From the cell containing the given text, extract its center point as [x, y] coordinate. 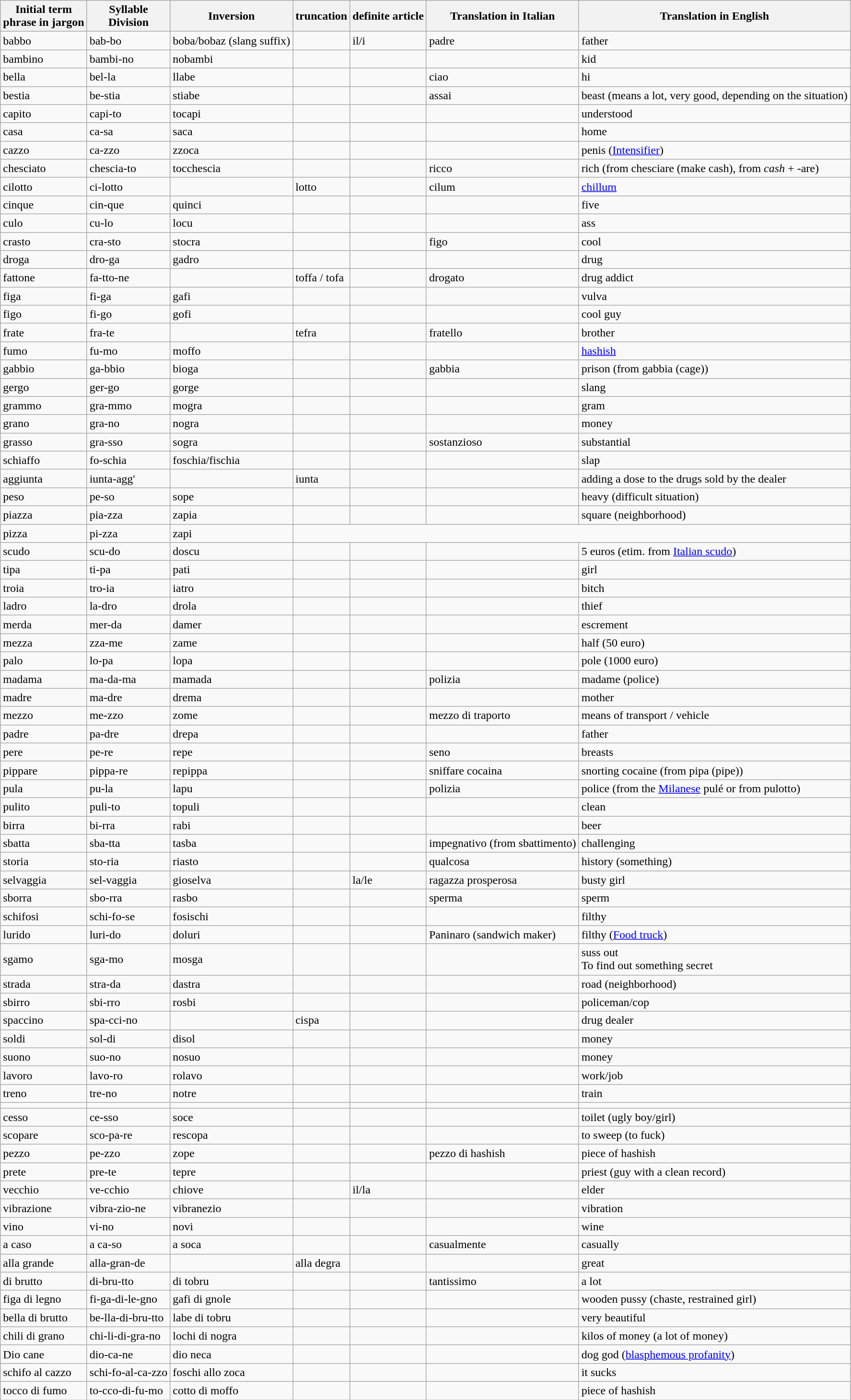
mer-da [128, 625]
ragazza prosperosa [502, 880]
riasto [232, 862]
pere [44, 752]
cool guy [714, 314]
grasso [44, 442]
sga-mo [128, 960]
pole (1000 euro) [714, 661]
bambino [44, 59]
mezza [44, 643]
vulva [714, 296]
a ca-so [128, 1245]
lotto [321, 186]
pu-la [128, 788]
sbi-rro [128, 1002]
Translation in Italian [502, 16]
gafi [232, 296]
stra-da [128, 984]
cotto di moffo [232, 1390]
schiaffo [44, 460]
vibrazione [44, 1208]
truncation [321, 16]
sperma [502, 898]
saca [232, 132]
zope [232, 1154]
lochi di nogra [232, 1336]
doscu [232, 552]
sbatta [44, 844]
zapi [232, 533]
fumo [44, 351]
vibranezio [232, 1208]
gram [714, 405]
Translation in English [714, 16]
cesso [44, 1117]
sgamo [44, 960]
snorting cocaine (from pipa (pipe)) [714, 770]
mezzo [44, 716]
dro-ga [128, 260]
toffa / tofa [321, 278]
rescopa [232, 1135]
pa-dre [128, 734]
sol-di [128, 1039]
stocra [232, 241]
sborra [44, 898]
sto-ria [128, 862]
madame (police) [714, 679]
fa-tto-ne [128, 278]
fo-schia [128, 460]
nosuo [232, 1057]
sba-tta [128, 844]
sogra [232, 442]
a soca [232, 1245]
gofi [232, 314]
fu-mo [128, 351]
cilum [502, 186]
vi-no [128, 1226]
bel-la [128, 77]
mezzo di traporto [502, 716]
la-dro [128, 606]
di tobru [232, 1281]
qualcosa [502, 862]
rolavo [232, 1075]
fra-te [128, 333]
iatro [232, 588]
spaccino [44, 1020]
alla-gran-de [128, 1263]
slap [714, 460]
boba/bobaz (slang suffix) [232, 41]
bioga [232, 369]
chescia-to [128, 168]
alla degra [321, 1263]
nobambi [232, 59]
novi [232, 1226]
scudo [44, 552]
notre [232, 1093]
breasts [714, 752]
sniffare cocaina [502, 770]
pati [232, 570]
sope [232, 497]
strada [44, 984]
tipa [44, 570]
scopare [44, 1135]
suo-no [128, 1057]
casualmente [502, 1245]
Initial termphrase in jargon [44, 16]
drug [714, 260]
soldi [44, 1039]
zzoca [232, 150]
a lot [714, 1281]
ass [714, 223]
pe-so [128, 497]
seno [502, 752]
il/i [388, 41]
brother [714, 333]
square (neighborhood) [714, 515]
madama [44, 679]
lopa [232, 661]
mosga [232, 960]
zome [232, 716]
mother [714, 697]
understood [714, 114]
repe [232, 752]
work/job [714, 1075]
great [714, 1263]
disol [232, 1039]
figa [44, 296]
repippa [232, 770]
damer [232, 625]
topuli [232, 807]
birra [44, 825]
schifo al cazzo [44, 1372]
capi-to [128, 114]
cool [714, 241]
drogato [502, 278]
drug addict [714, 278]
5 euros (etim. from Italian scudo) [714, 552]
zame [232, 643]
me-zzo [128, 716]
drola [232, 606]
tasba [232, 844]
escrement [714, 625]
cispa [321, 1020]
SyllableDivision [128, 16]
cinque [44, 205]
dio neca [232, 1354]
sbirro [44, 1002]
wine [714, 1226]
foschia/fischia [232, 460]
pulito [44, 807]
dog god (blasphemous profanity) [714, 1354]
gorge [232, 387]
sperm [714, 898]
alla grande [44, 1263]
vino [44, 1226]
assai [502, 95]
palo [44, 661]
luri-do [128, 935]
bab-bo [128, 41]
stiabe [232, 95]
challenging [714, 844]
culo [44, 223]
tre-no [128, 1093]
casually [714, 1245]
bitch [714, 588]
doluri [232, 935]
pippa-re [128, 770]
zza-me [128, 643]
dio-ca-ne [128, 1354]
sco-pa-re [128, 1135]
sbo-rra [128, 898]
home [714, 132]
pezzo [44, 1154]
priest (guy with a clean record) [714, 1172]
ciao [502, 77]
beast (means a lot, very good, depending on the situation) [714, 95]
lavo-ro [128, 1075]
vibra-zio-ne [128, 1208]
half (50 euro) [714, 643]
rabi [232, 825]
ladro [44, 606]
scu-do [128, 552]
to sweep (to fuck) [714, 1135]
pe-zzo [128, 1154]
fi-ga [128, 296]
adding a dose to the drugs sold by the dealer [714, 478]
ca-sa [128, 132]
history (something) [714, 862]
five [714, 205]
mamada [232, 679]
suss outTo find out something secret [714, 960]
schi-fo-al-ca-zzo [128, 1372]
prison (from gabbia (cage)) [714, 369]
iunta-agg' [128, 478]
definite article [388, 16]
Inversion [232, 16]
cu-lo [128, 223]
pia-zza [128, 515]
drug dealer [714, 1020]
girl [714, 570]
sostanzioso [502, 442]
to-cco-di-fu-mo [128, 1390]
fattone [44, 278]
gafi di gnole [232, 1299]
a caso [44, 1245]
pre-te [128, 1172]
kid [714, 59]
tocapi [232, 114]
troia [44, 588]
ga-bbio [128, 369]
lapu [232, 788]
cin-que [128, 205]
thief [714, 606]
chesciato [44, 168]
puli-to [128, 807]
locu [232, 223]
lavoro [44, 1075]
gabbia [502, 369]
impegnativo (from sbattimento) [502, 844]
drepa [232, 734]
bella di brutto [44, 1318]
di brutto [44, 1281]
rosbi [232, 1002]
bestia [44, 95]
soce [232, 1117]
babbo [44, 41]
cazzo [44, 150]
chili di grano [44, 1336]
pi-zza [128, 533]
casa [44, 132]
zapia [232, 515]
llabe [232, 77]
prete [44, 1172]
ca-zzo [128, 150]
gra-sso [128, 442]
treno [44, 1093]
ti-pa [128, 570]
busty girl [714, 880]
toilet (ugly boy/girl) [714, 1117]
rich (from chesciare (make cash), from cash + -are) [714, 168]
fi-go [128, 314]
labe di tobru [232, 1318]
dastra [232, 984]
tocco di fumo [44, 1390]
it sucks [714, 1372]
grano [44, 424]
merda [44, 625]
filthy [714, 916]
crasto [44, 241]
foschi allo zoca [232, 1372]
policeman/cop [714, 1002]
tepre [232, 1172]
be-stia [128, 95]
mogra [232, 405]
rasbo [232, 898]
suono [44, 1057]
bambi-no [128, 59]
ma-da-ma [128, 679]
gra-no [128, 424]
il/la [388, 1190]
Dio cane [44, 1354]
pizza [44, 533]
gioselva [232, 880]
peso [44, 497]
ricco [502, 168]
hashish [714, 351]
cilotto [44, 186]
elder [714, 1190]
chillum [714, 186]
slang [714, 387]
ve-cchio [128, 1190]
figa di legno [44, 1299]
tantissimo [502, 1281]
sel-vaggia [128, 880]
fi-ga-di-le-gno [128, 1299]
ci-lotto [128, 186]
lurido [44, 935]
cra-sto [128, 241]
filthy (Food truck) [714, 935]
gra-mmo [128, 405]
tocchescia [232, 168]
clean [714, 807]
moffo [232, 351]
vibration [714, 1208]
frate [44, 333]
chi-li-di-gra-no [128, 1336]
substantial [714, 442]
ce-sso [128, 1117]
chiove [232, 1190]
lo-pa [128, 661]
Paninaro (sandwich maker) [502, 935]
spa-cci-no [128, 1020]
police (from the Milanese pulé or from pulotto) [714, 788]
ma-dre [128, 697]
tefra [321, 333]
fosischi [232, 916]
gadro [232, 260]
capito [44, 114]
tro-ia [128, 588]
grammo [44, 405]
pe-re [128, 752]
road (neighborhood) [714, 984]
quinci [232, 205]
storia [44, 862]
vecchio [44, 1190]
ger-go [128, 387]
very beautiful [714, 1318]
pezzo di hashish [502, 1154]
schi-fo-se [128, 916]
pippare [44, 770]
beer [714, 825]
heavy (difficult situation) [714, 497]
bi-rra [128, 825]
la/le [388, 880]
hi [714, 77]
gabbio [44, 369]
fratello [502, 333]
train [714, 1093]
wooden pussy (chaste, restrained girl) [714, 1299]
di-bru-tto [128, 1281]
madre [44, 697]
gergo [44, 387]
be-lla-di-bru-tto [128, 1318]
means of transport / vehicle [714, 716]
aggiunta [44, 478]
pula [44, 788]
droga [44, 260]
iunta [321, 478]
bella [44, 77]
kilos of money (a lot of money) [714, 1336]
penis (Intensifier) [714, 150]
selvaggia [44, 880]
piazza [44, 515]
schifosi [44, 916]
nogra [232, 424]
drema [232, 697]
